Extract the (x, y) coordinate from the center of the cell holding the provided text.  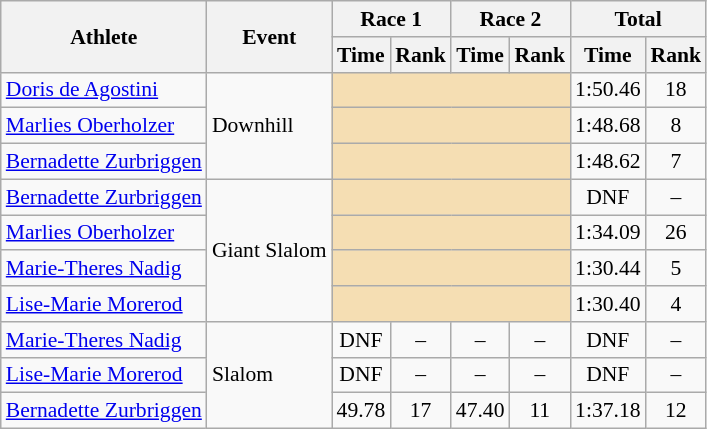
Athlete (104, 36)
1:30.40 (608, 304)
17 (420, 411)
1:48.68 (608, 126)
Event (270, 36)
Race 1 (392, 19)
4 (676, 304)
12 (676, 411)
7 (676, 162)
49.78 (362, 411)
1:37.18 (608, 411)
1:34.09 (608, 233)
47.40 (480, 411)
Total (638, 19)
5 (676, 269)
11 (540, 411)
26 (676, 233)
Race 2 (510, 19)
1:50.46 (608, 90)
Doris de Agostini (104, 90)
8 (676, 126)
Giant Slalom (270, 250)
1:30.44 (608, 269)
Slalom (270, 376)
18 (676, 90)
1:48.62 (608, 162)
Downhill (270, 126)
